Determine the (X, Y) coordinate at the center of the cell enclosing the given text.  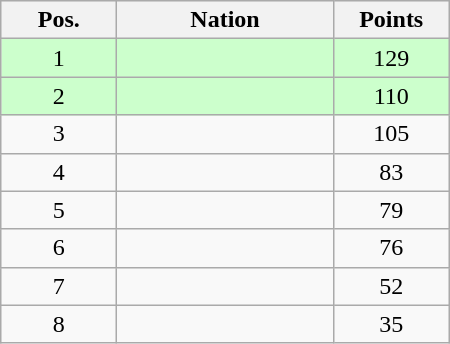
129 (391, 58)
35 (391, 324)
8 (59, 324)
76 (391, 248)
83 (391, 172)
52 (391, 286)
2 (59, 96)
3 (59, 134)
7 (59, 286)
4 (59, 172)
1 (59, 58)
Points (391, 20)
Pos. (59, 20)
Nation (225, 20)
105 (391, 134)
110 (391, 96)
79 (391, 210)
5 (59, 210)
6 (59, 248)
